Return the [x, y] coordinate for the center point of the cell that contains the specified text.  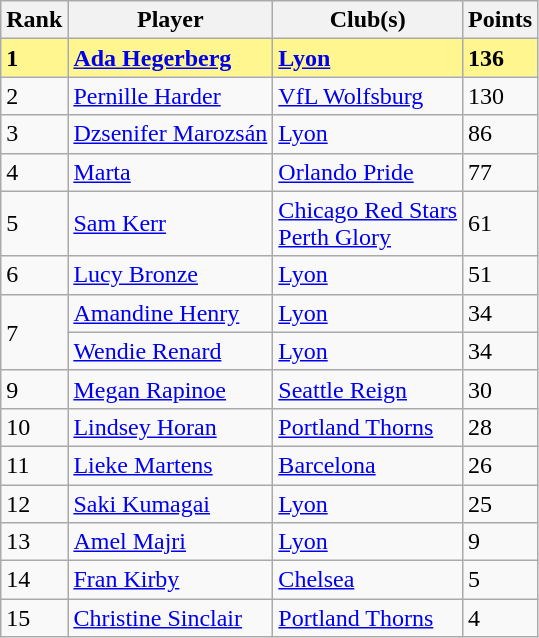
14 [34, 580]
3 [34, 134]
25 [500, 503]
Dzsenifer Marozsán [170, 134]
13 [34, 542]
Barcelona [368, 465]
Amel Majri [170, 542]
Fran Kirby [170, 580]
136 [500, 58]
7 [34, 332]
6 [34, 275]
Saki Kumagai [170, 503]
11 [34, 465]
Chelsea [368, 580]
Pernille Harder [170, 96]
61 [500, 224]
Player [170, 20]
30 [500, 389]
Points [500, 20]
VfL Wolfsburg [368, 96]
28 [500, 427]
15 [34, 618]
Lindsey Horan [170, 427]
86 [500, 134]
Christine Sinclair [170, 618]
77 [500, 172]
51 [500, 275]
Wendie Renard [170, 351]
Orlando Pride [368, 172]
Rank [34, 20]
130 [500, 96]
1 [34, 58]
Seattle Reign [368, 389]
Sam Kerr [170, 224]
Chicago Red Stars Perth Glory [368, 224]
Ada Hegerberg [170, 58]
Lieke Martens [170, 465]
Amandine Henry [170, 313]
10 [34, 427]
12 [34, 503]
Lucy Bronze [170, 275]
Club(s) [368, 20]
Megan Rapinoe [170, 389]
2 [34, 96]
Marta [170, 172]
26 [500, 465]
